Identify which cell holds the provided text, then report its [x, y] central coordinate. 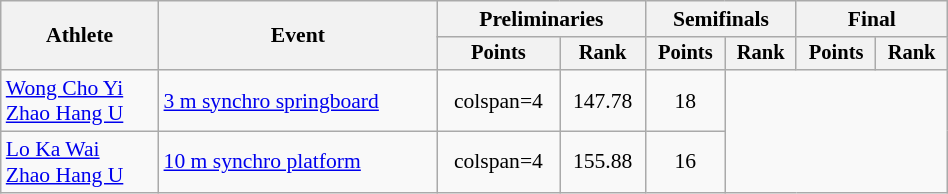
Event [298, 36]
Preliminaries [541, 19]
18 [686, 100]
Lo Ka Wai Zhao Hang U [80, 162]
147.78 [603, 100]
10 m synchro platform [298, 162]
Semifinals [722, 19]
Wong Cho Yi Zhao Hang U [80, 100]
Athlete [80, 36]
3 m synchro springboard [298, 100]
16 [686, 162]
155.88 [603, 162]
Final [872, 19]
